Pinpoint the cell where the given text exists, returning its (x, y) midpoint coordinate. 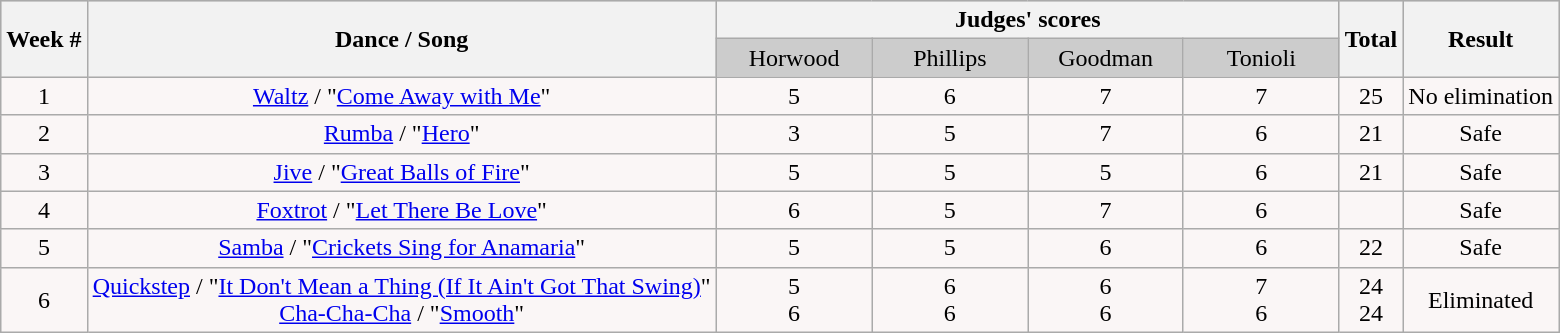
Phillips (950, 58)
22 (1371, 248)
Dance / Song (402, 39)
1 (44, 96)
Quickstep / "It Don't Mean a Thing (If It Ain't Got That Swing)"Cha-Cha-Cha / "Smooth" (402, 300)
Judges' scores (1028, 20)
56 (794, 300)
No elimination (1481, 96)
Tonioli (1261, 58)
Foxtrot / "Let There Be Love" (402, 210)
Goodman (1106, 58)
76 (1261, 300)
Result (1481, 39)
4 (44, 210)
Horwood (794, 58)
Week # (44, 39)
Waltz / "Come Away with Me" (402, 96)
2424 (1371, 300)
2 (44, 134)
Samba / "Crickets Sing for Anamaria" (402, 248)
Total (1371, 39)
Rumba / "Hero" (402, 134)
Eliminated (1481, 300)
25 (1371, 96)
Jive / "Great Balls of Fire" (402, 172)
